Determine the (x, y) coordinate at the center of the cell enclosing the given text.  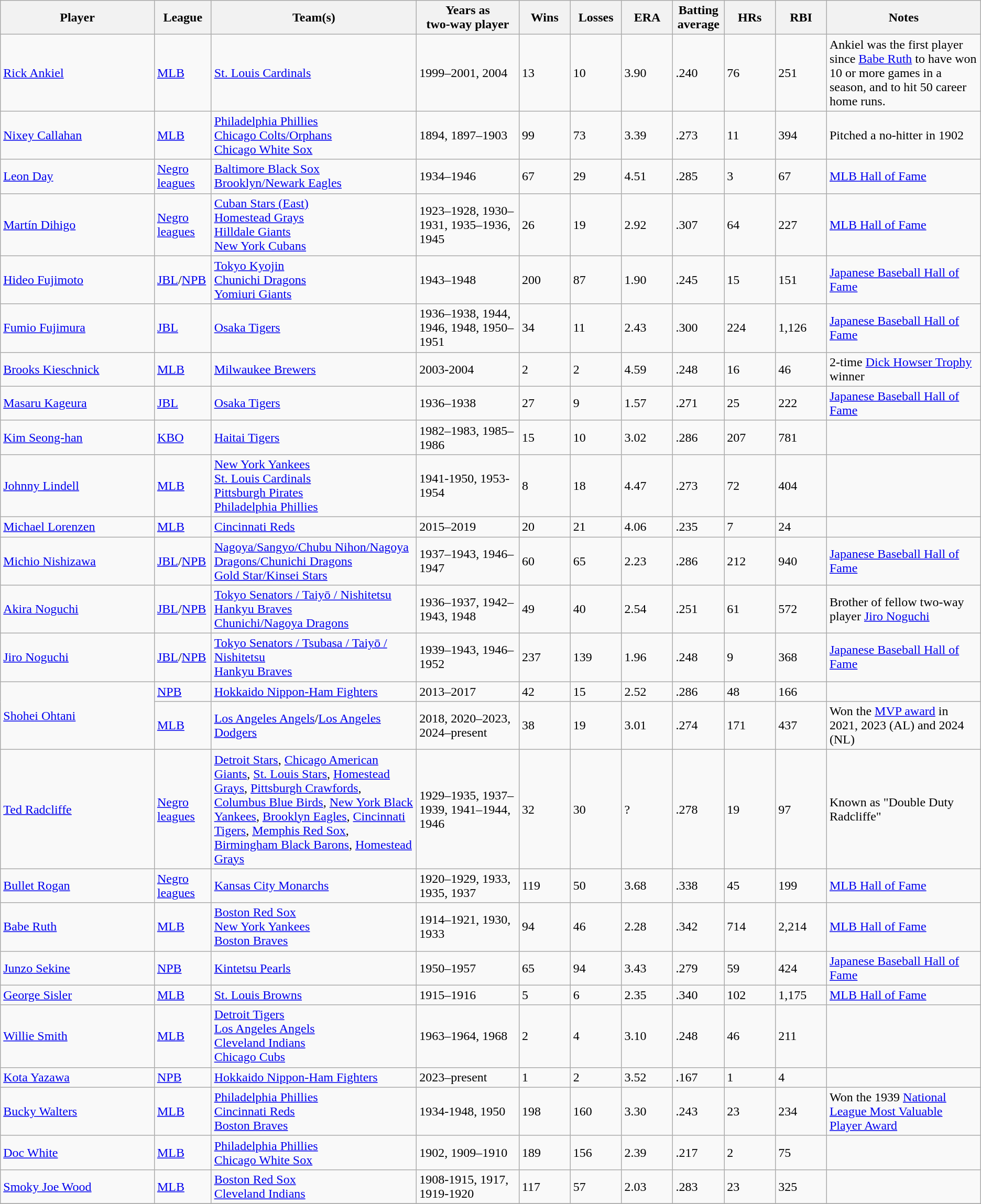
3.90 (647, 73)
Shohei Ohtani (78, 716)
Milwaukee Brewers (313, 369)
3.30 (647, 1111)
Johnny Lindell (78, 485)
2.52 (647, 692)
.243 (699, 1111)
Battingaverage (699, 18)
42 (544, 692)
119 (544, 885)
1915–1916 (468, 995)
Fumio Fujimura (78, 328)
3.68 (647, 885)
1914–1921, 1930, 1933 (468, 927)
64 (750, 224)
1.57 (647, 403)
1929–1935, 1937–1939, 1941–1944, 1946 (468, 809)
199 (801, 885)
29 (596, 176)
Willie Smith (78, 1036)
Bucky Walters (78, 1111)
2.03 (647, 1186)
Michael Lorenzen (78, 527)
27 (544, 403)
Nagoya/Sangyo/Chubu Nihon/Nagoya Dragons/Chunichi DragonsGold Star/Kinsei Stars (313, 561)
40 (596, 609)
St. Louis Cardinals (313, 73)
227 (801, 224)
1999–2001, 2004 (468, 73)
48 (750, 692)
Boston Red SoxCleveland Indians (313, 1186)
940 (801, 561)
1,175 (801, 995)
.278 (699, 809)
34 (544, 328)
Kansas City Monarchs (313, 885)
2.28 (647, 927)
Losses (596, 18)
189 (544, 1153)
200 (544, 280)
1.96 (647, 658)
61 (750, 609)
Ted Radcliffe (78, 809)
21 (596, 527)
Los Angeles Angels/Los Angeles Dodgers (313, 726)
25 (750, 403)
Kintetsu Pearls (313, 968)
2-time Dick Howser Trophy winner (903, 369)
2.23 (647, 561)
1908-1915, 1917, 1919-1920 (468, 1186)
Pitched a no-hitter in 1902 (903, 135)
St. Louis Browns (313, 995)
87 (596, 280)
Ankiel was the first player since Babe Ruth to have won 10 or more games in a season, and to hit 50 career home runs. (903, 73)
1936–1938 (468, 403)
13 (544, 73)
Kim Seong-han (78, 437)
Rick Ankiel (78, 73)
1.90 (647, 280)
1894, 1897–1903 (468, 135)
League (182, 18)
20 (544, 527)
Kota Yazawa (78, 1077)
24 (801, 527)
32 (544, 809)
4.59 (647, 369)
Cincinnati Reds (313, 527)
.307 (699, 224)
2003-2004 (468, 369)
57 (596, 1186)
2.54 (647, 609)
2,214 (801, 927)
.285 (699, 176)
? (647, 809)
45 (750, 885)
.340 (699, 995)
171 (750, 726)
4.51 (647, 176)
.251 (699, 609)
1943–1948 (468, 280)
404 (801, 485)
.342 (699, 927)
394 (801, 135)
368 (801, 658)
2.35 (647, 995)
1920–1929, 1933, 1935, 1937 (468, 885)
1937–1943, 1946–1947 (468, 561)
.271 (699, 403)
1963–1964, 1968 (468, 1036)
2023–present (468, 1077)
Haitai Tigers (313, 437)
Tokyo KyojinChunichi DragonsYomiuri Giants (313, 280)
60 (544, 561)
Philadelphia PhilliesChicago Colts/OrphansChicago White Sox (313, 135)
Tokyo Senators / Tsubasa / Taiyō / NishitetsuHankyu Braves (313, 658)
437 (801, 726)
Brother of fellow two-way player Jiro Noguchi (903, 609)
Babe Ruth (78, 927)
207 (750, 437)
Smoky Joe Wood (78, 1186)
117 (544, 1186)
1950–1957 (468, 968)
3.43 (647, 968)
.240 (699, 73)
.279 (699, 968)
18 (596, 485)
139 (596, 658)
Detroit TigersLos Angeles AngelsCleveland IndiansChicago Cubs (313, 1036)
2.92 (647, 224)
251 (801, 73)
.283 (699, 1186)
7 (750, 527)
Won the MVP award in 2021, 2023 (AL) and 2024 (NL) (903, 726)
50 (596, 885)
4.06 (647, 527)
76 (750, 73)
2.39 (647, 1153)
5 (544, 995)
ERA (647, 18)
1982–1983, 1985–1986 (468, 437)
1902, 1909–1910 (468, 1153)
HRs (750, 18)
.217 (699, 1153)
3.02 (647, 437)
714 (750, 927)
198 (544, 1111)
Michio Nishizawa (78, 561)
.338 (699, 885)
.300 (699, 328)
1934–1946 (468, 176)
1,126 (801, 328)
97 (801, 809)
1923–1928, 1930–1931, 1935–1936, 1945 (468, 224)
1936–1938, 1944, 1946, 1948, 1950–1951 (468, 328)
.274 (699, 726)
Masaru Kageura (78, 403)
1941-1950, 1953-1954 (468, 485)
237 (544, 658)
2013–2017 (468, 692)
6 (596, 995)
2.43 (647, 328)
224 (750, 328)
KBO (182, 437)
Leon Day (78, 176)
72 (750, 485)
59 (750, 968)
Years astwo-way player (468, 18)
Boston Red SoxNew York YankeesBoston Braves (313, 927)
.235 (699, 527)
RBI (801, 18)
2018, 2020–2023, 2024–present (468, 726)
Martín Dihigo (78, 224)
Wins (544, 18)
156 (596, 1153)
Notes (903, 18)
73 (596, 135)
Jiro Noguchi (78, 658)
3.01 (647, 726)
1939–1943, 1946–1952 (468, 658)
Hideo Fujimoto (78, 280)
3.10 (647, 1036)
325 (801, 1186)
Philadelphia PhilliesChicago White Sox (313, 1153)
2015–2019 (468, 527)
49 (544, 609)
3 (750, 176)
Team(s) (313, 18)
Philadelphia PhilliesCincinnati RedsBoston Braves (313, 1111)
16 (750, 369)
1934-1948, 1950 (468, 1111)
Player (78, 18)
.245 (699, 280)
.167 (699, 1077)
Doc White (78, 1153)
234 (801, 1111)
424 (801, 968)
Won the 1939 National League Most Valuable Player Award (903, 1111)
Tokyo Senators / Taiyō / NishitetsuHankyu BravesChunichi/Nagoya Dragons (313, 609)
8 (544, 485)
Cuban Stars (East)Homestead GraysHilldale GiantsNew York Cubans (313, 224)
Akira Noguchi (78, 609)
102 (750, 995)
38 (544, 726)
Brooks Kieschnick (78, 369)
3.52 (647, 1077)
572 (801, 609)
781 (801, 437)
30 (596, 809)
26 (544, 224)
Junzo Sekine (78, 968)
151 (801, 280)
New York Yankees St. Louis Cardinals Pittsburgh Pirates Philadelphia Phillies (313, 485)
Nixey Callahan (78, 135)
3.39 (647, 135)
222 (801, 403)
99 (544, 135)
166 (801, 692)
75 (801, 1153)
Known as "Double Duty Radcliffe" (903, 809)
George Sisler (78, 995)
212 (750, 561)
160 (596, 1111)
Bullet Rogan (78, 885)
211 (801, 1036)
Baltimore Black SoxBrooklyn/Newark Eagles (313, 176)
1936–1937, 1942–1943, 1948 (468, 609)
4.47 (647, 485)
